From the cell containing the given text, extract its center point as (X, Y) coordinate. 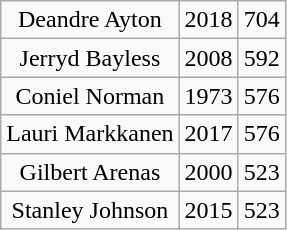
2000 (208, 172)
2017 (208, 134)
2018 (208, 20)
Deandre Ayton (90, 20)
Coniel Norman (90, 96)
2015 (208, 210)
2008 (208, 58)
592 (262, 58)
704 (262, 20)
1973 (208, 96)
Lauri Markkanen (90, 134)
Gilbert Arenas (90, 172)
Stanley Johnson (90, 210)
Jerryd Bayless (90, 58)
